Scan for the cell matching the given text and deliver its (X, Y) coordinate at center. 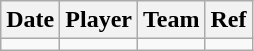
Player (99, 20)
Team (171, 20)
Date (30, 20)
Ref (228, 20)
